Return [X, Y] of the center of cell containing provided text 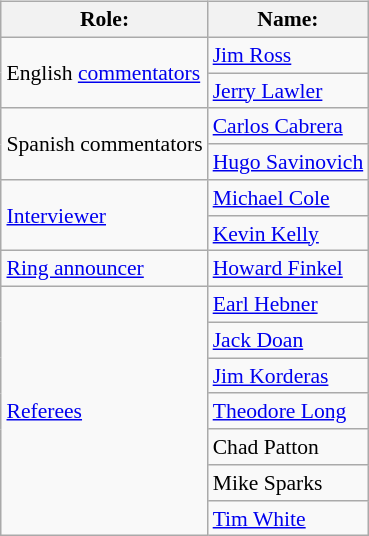
Chad Patton [288, 447]
Ring announcer [104, 269]
Jack Doan [288, 340]
Tim White [288, 518]
Kevin Kelly [288, 233]
Referees [104, 412]
Spanish commentators [104, 144]
Earl Hebner [288, 305]
Michael Cole [288, 198]
Jerry Lawler [288, 91]
Theodore Long [288, 411]
Interviewer [104, 216]
Howard Finkel [288, 269]
Hugo Savinovich [288, 162]
Jim Korderas [288, 376]
Mike Sparks [288, 483]
Carlos Cabrera [288, 126]
Role: [104, 20]
Name: [288, 20]
English commentators [104, 72]
Jim Ross [288, 55]
